Output the (X, Y) coordinate of the center of the cell containing the given text.  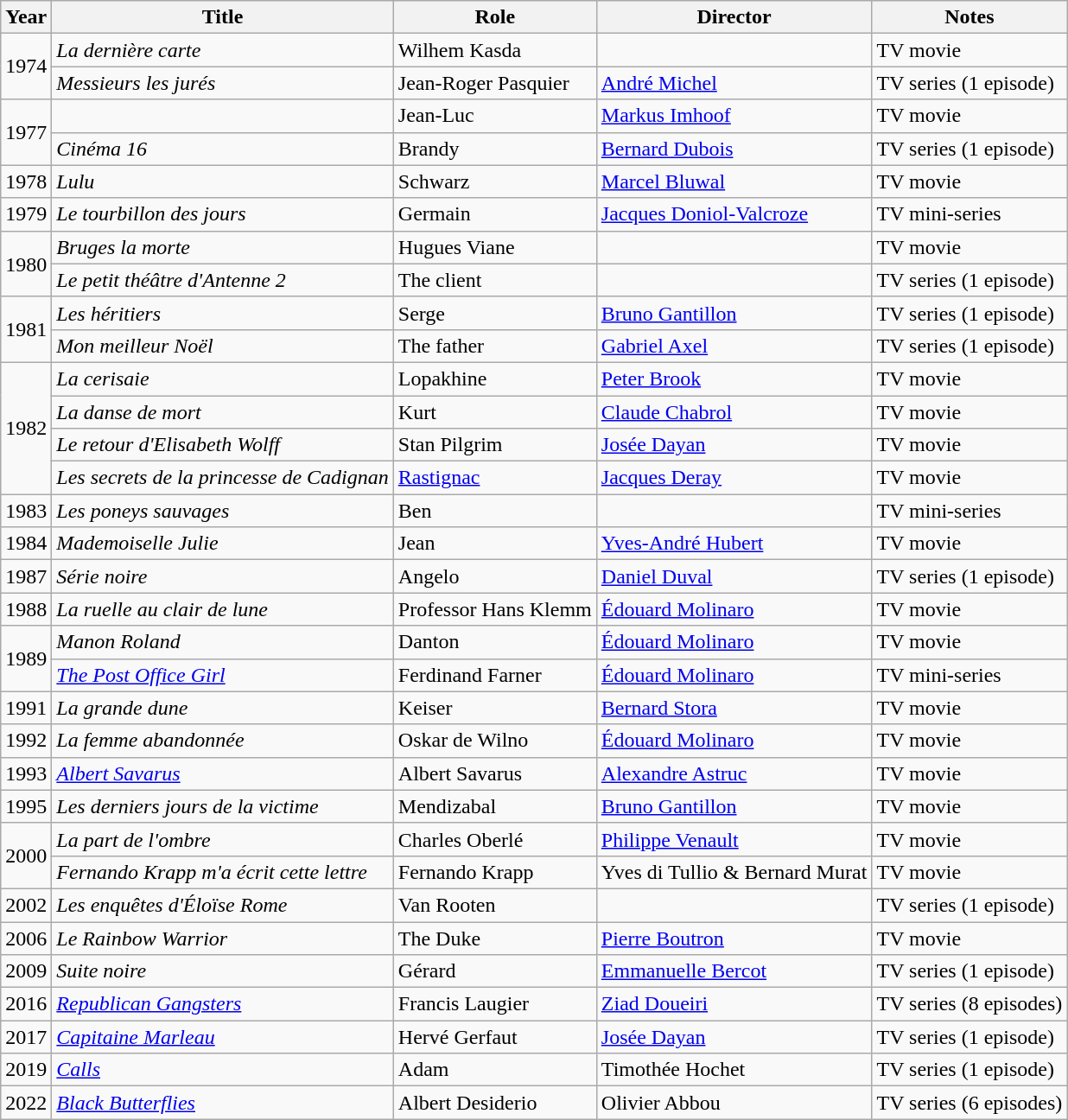
2019 (26, 1070)
1984 (26, 544)
Lulu (223, 181)
1978 (26, 181)
Jacques Deray (734, 478)
Timothée Hochet (734, 1070)
Year (26, 17)
Serge (494, 313)
1991 (26, 708)
1987 (26, 576)
La part de l'ombre (223, 839)
Kurt (494, 412)
1992 (26, 741)
Bruges la morte (223, 247)
1989 (26, 659)
Le retour d'Elisabeth Wolff (223, 445)
Mon meilleur Noël (223, 346)
2017 (26, 1037)
1993 (26, 773)
Director (734, 17)
Lopakhine (494, 379)
Republican Gangsters (223, 1004)
Markus Imhoof (734, 116)
Notes (969, 17)
Ferdinand Farner (494, 675)
Brandy (494, 149)
Alexandre Astruc (734, 773)
Daniel Duval (734, 576)
Emmanuelle Bercot (734, 971)
Charles Oberlé (494, 839)
Suite noire (223, 971)
Peter Brook (734, 379)
Danton (494, 642)
Fernando Krapp (494, 872)
Francis Laugier (494, 1004)
The father (494, 346)
Stan Pilgrim (494, 445)
Yves di Tullio & Bernard Murat (734, 872)
La danse de mort (223, 412)
Van Rooten (494, 905)
Mademoiselle Julie (223, 544)
1983 (26, 511)
2000 (26, 856)
1995 (26, 806)
1977 (26, 132)
Les héritiers (223, 313)
1988 (26, 609)
TV series (8 episodes) (969, 1004)
Les enquêtes d'Éloïse Rome (223, 905)
La dernière carte (223, 50)
Le Rainbow Warrior (223, 938)
The Duke (494, 938)
Ben (494, 511)
Yves-André Hubert (734, 544)
Le tourbillon des jours (223, 214)
1974 (26, 67)
The Post Office Girl (223, 675)
Capitaine Marleau (223, 1037)
2009 (26, 971)
Olivier Abbou (734, 1103)
Albert Desiderio (494, 1103)
La cerisaie (223, 379)
Calls (223, 1070)
La grande dune (223, 708)
Adam (494, 1070)
1980 (26, 264)
Jacques Doniol-Valcroze (734, 214)
Fernando Krapp m'a écrit cette lettre (223, 872)
Manon Roland (223, 642)
Bernard Stora (734, 708)
Philippe Venault (734, 839)
The client (494, 280)
Jean (494, 544)
2006 (26, 938)
Hervé Gerfaut (494, 1037)
Angelo (494, 576)
Oskar de Wilno (494, 741)
Black Butterflies (223, 1103)
Keiser (494, 708)
Jean-Luc (494, 116)
Messieurs les jurés (223, 83)
Mendizabal (494, 806)
Role (494, 17)
Marcel Bluwal (734, 181)
Jean-Roger Pasquier (494, 83)
Title (223, 17)
Les secrets de la princesse de Cadignan (223, 478)
2016 (26, 1004)
Germain (494, 214)
Schwarz (494, 181)
Pierre Boutron (734, 938)
Les derniers jours de la victime (223, 806)
Cinéma 16 (223, 149)
1982 (26, 428)
La ruelle au clair de lune (223, 609)
Ziad Doueiri (734, 1004)
Rastignac (494, 478)
1981 (26, 329)
2022 (26, 1103)
TV series (6 episodes) (969, 1103)
Le petit théâtre d'Antenne 2 (223, 280)
Les poneys sauvages (223, 511)
Gabriel Axel (734, 346)
Série noire (223, 576)
André Michel (734, 83)
1979 (26, 214)
La femme abandonnée (223, 741)
Hugues Viane (494, 247)
Gérard (494, 971)
Claude Chabrol (734, 412)
Bernard Dubois (734, 149)
Wilhem Kasda (494, 50)
2002 (26, 905)
Professor Hans Klemm (494, 609)
